From the cell containing the given text, extract its center point as [x, y] coordinate. 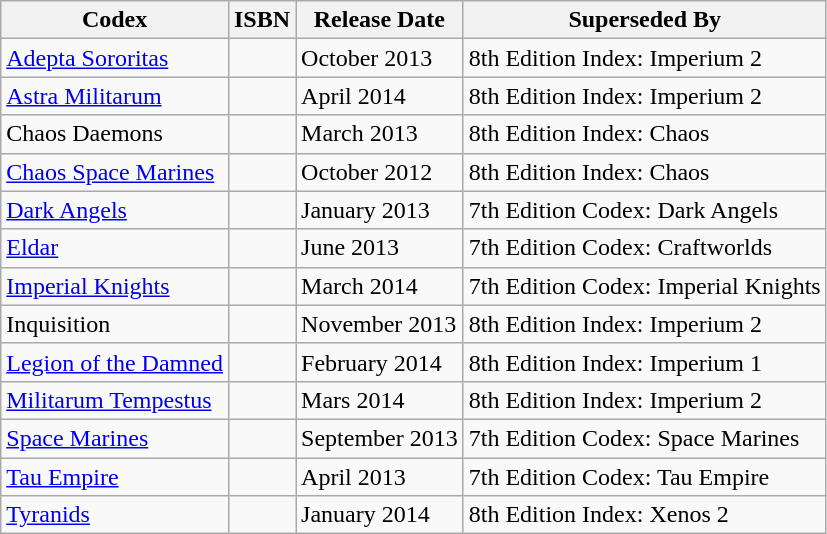
8th Edition Index: Imperium 1 [644, 362]
ISBN [262, 20]
7th Edition Codex: Craftworlds [644, 248]
Militarum Tempestus [115, 400]
Release Date [380, 20]
Tau Empire [115, 477]
Adepta Sororitas [115, 58]
Imperial Knights [115, 286]
Space Marines [115, 438]
January 2013 [380, 210]
Eldar [115, 248]
Dark Angels [115, 210]
February 2014 [380, 362]
October 2012 [380, 172]
Legion of the Damned [115, 362]
Superseded By [644, 20]
Astra Militarum [115, 96]
7th Edition Codex: Dark Angels [644, 210]
April 2013 [380, 477]
7th Edition Codex: Tau Empire [644, 477]
January 2014 [380, 515]
October 2013 [380, 58]
Codex [115, 20]
Chaos Daemons [115, 134]
Tyranids [115, 515]
September 2013 [380, 438]
March 2014 [380, 286]
March 2013 [380, 134]
Mars 2014 [380, 400]
7th Edition Codex: Space Marines [644, 438]
Chaos Space Marines [115, 172]
8th Edition Index: Xenos 2 [644, 515]
7th Edition Codex: Imperial Knights [644, 286]
Inquisition [115, 324]
November 2013 [380, 324]
June 2013 [380, 248]
April 2014 [380, 96]
